Scan for the cell matching the given text and deliver its (X, Y) coordinate at center. 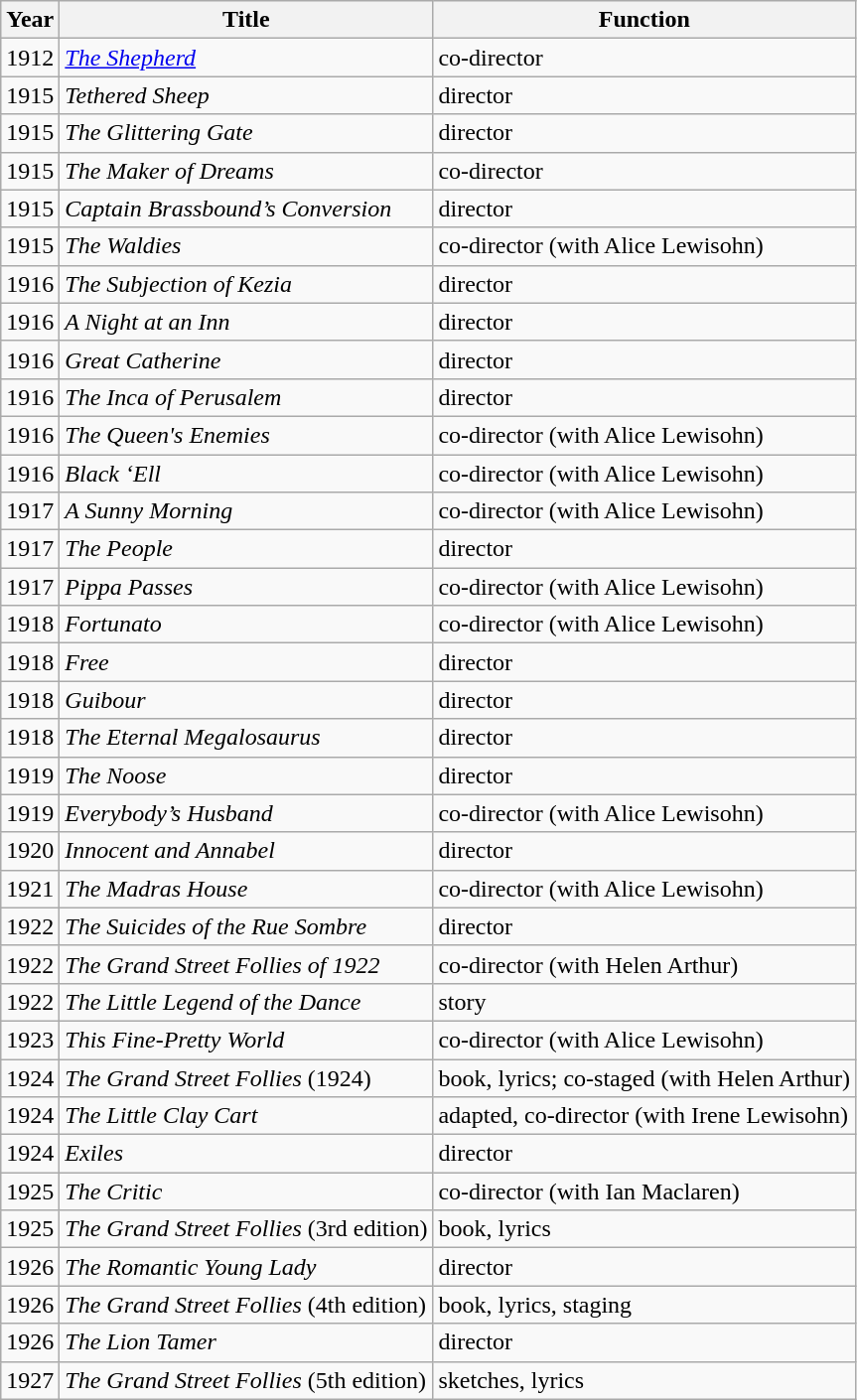
The Romantic Young Lady (246, 1267)
The Grand Street Follies (1924) (246, 1077)
The Inca of Perusalem (246, 397)
sketches, lyrics (644, 1380)
Fortunato (246, 625)
The Little Clay Cart (246, 1116)
The Noose (246, 775)
A Night at an Inn (246, 322)
The Waldies (246, 246)
1912 (30, 58)
Captain Brassbound’s Conversion (246, 209)
Innocent and Annabel (246, 851)
The People (246, 549)
Pippa Passes (246, 587)
co-director (with Ian Maclaren) (644, 1191)
This Fine-Pretty World (246, 1040)
The Grand Street Follies (5th edition) (246, 1380)
adapted, co-director (with Irene Lewisohn) (644, 1116)
The Grand Street Follies (4th edition) (246, 1305)
Great Catherine (246, 359)
Year (30, 20)
book, lyrics; co-staged (with Helen Arthur) (644, 1077)
The Madras House (246, 889)
Guibour (246, 700)
1921 (30, 889)
Free (246, 662)
The Critic (246, 1191)
A Sunny Morning (246, 511)
Everybody’s Husband (246, 813)
The Maker of Dreams (246, 171)
The Suicides of the Rue Sombre (246, 926)
Tethered Sheep (246, 95)
book, lyrics (644, 1229)
Black ‘Ell (246, 474)
Function (644, 20)
The Grand Street Follies (3rd edition) (246, 1229)
1927 (30, 1380)
The Queen's Enemies (246, 435)
The Lion Tamer (246, 1342)
The Shepherd (246, 58)
The Little Legend of the Dance (246, 1002)
Title (246, 20)
1923 (30, 1040)
The Subjection of Kezia (246, 284)
The Grand Street Follies of 1922 (246, 964)
story (644, 1002)
book, lyrics, staging (644, 1305)
Exiles (246, 1154)
The Eternal Megalosaurus (246, 738)
co-director (with Helen Arthur) (644, 964)
The Glittering Gate (246, 133)
1920 (30, 851)
